Identify which cell holds the provided text, then report its [X, Y] central coordinate. 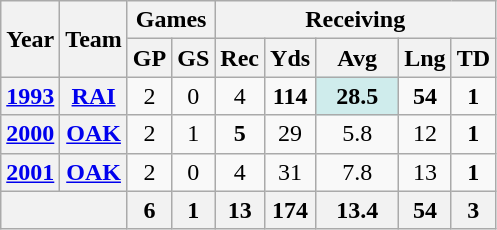
5 [240, 134]
Yds [290, 58]
7.8 [358, 172]
174 [290, 210]
12 [425, 134]
2001 [30, 172]
114 [290, 96]
1993 [30, 96]
13.4 [358, 210]
TD [473, 58]
5.8 [358, 134]
Games [170, 20]
3 [473, 210]
RAI [94, 96]
Receiving [356, 20]
28.5 [358, 96]
Year [30, 39]
6 [149, 210]
29 [290, 134]
Lng [425, 58]
Avg [358, 58]
Rec [240, 58]
Team [94, 39]
31 [290, 172]
GP [149, 58]
2000 [30, 134]
GS [194, 58]
